Scan for the cell matching the given text and deliver its [X, Y] coordinate at center. 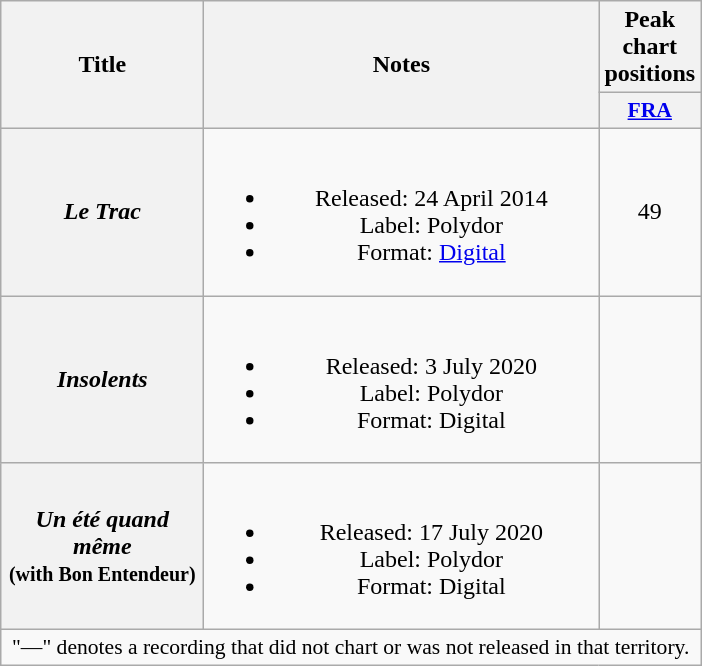
Released: 3 July 2020Label: PolydorFormat: Digital [402, 380]
"—" denotes a recording that did not chart or was not released in that territory. [351, 648]
Released: 17 July 2020Label: PolydorFormat: Digital [402, 546]
Title [102, 65]
Un été quand même(with Bon Entendeur) [102, 546]
Released: 24 April 2014Label: PolydorFormat: Digital [402, 212]
49 [650, 212]
Notes [402, 65]
FRA [650, 111]
Insolents [102, 380]
Peak chart positions [650, 47]
Le Trac [102, 212]
